Provide the [X, Y] coordinate of the cell's center where the given text is located.  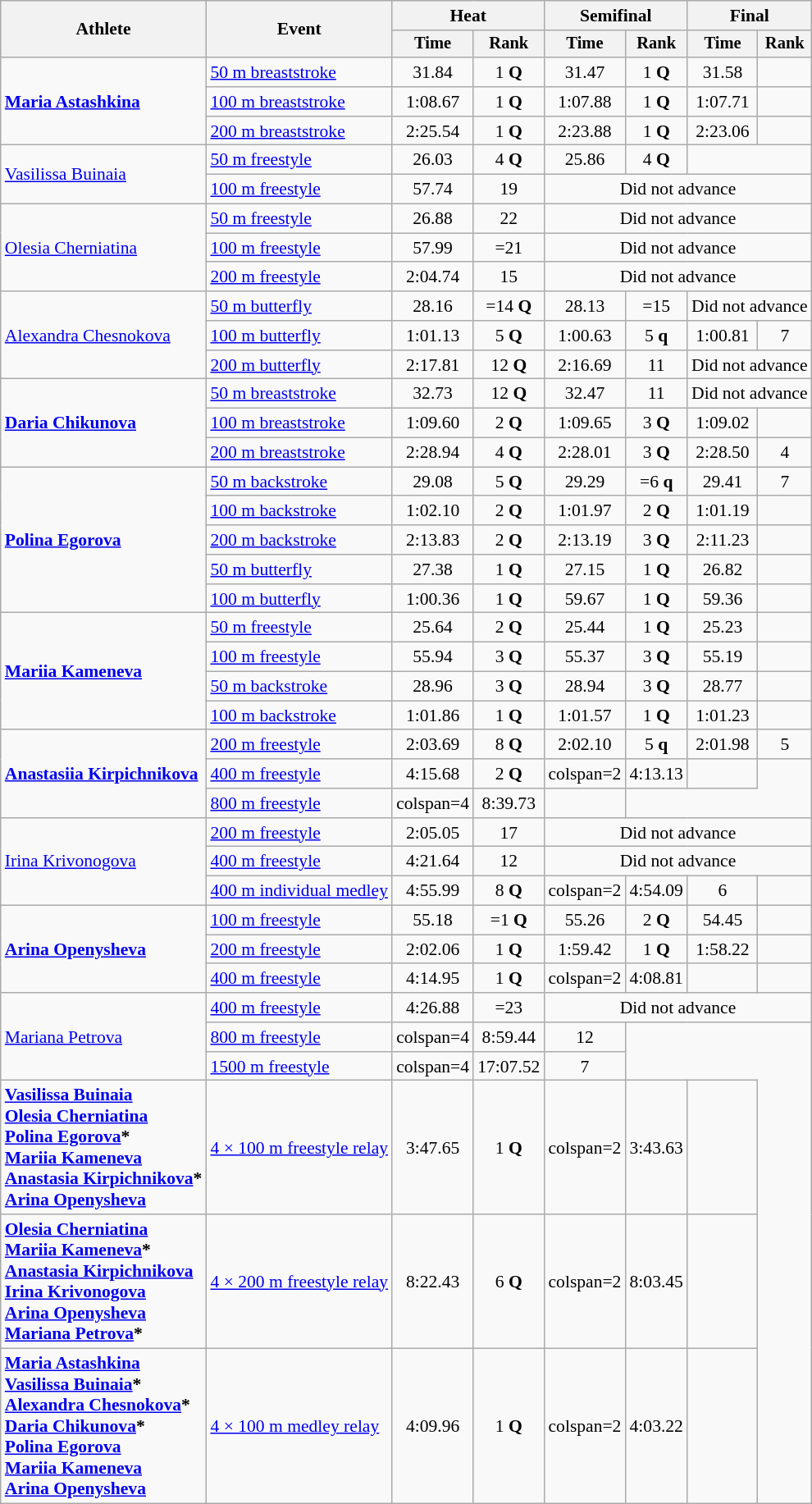
3:43.63 [656, 1147]
Vasilissa Buinaia [103, 174]
55.18 [433, 921]
2:23.06 [723, 131]
32.73 [433, 394]
59.67 [584, 599]
4 × 100 m medley relay [299, 1426]
4 [785, 453]
=14 Q [509, 306]
1:01.57 [584, 715]
55.26 [584, 921]
28.13 [584, 306]
Olesia CherniatinaMariia Kameneva*Anastasia KirpichnikovaIrina KrivonogovaArina OpenyshevaMariana Petrova* [103, 1282]
28.96 [433, 687]
Semifinal [615, 16]
32.47 [584, 394]
1:09.60 [433, 423]
=1 Q [509, 921]
Mariana Petrova [103, 1037]
1:01.86 [433, 715]
25.64 [433, 628]
57.74 [433, 190]
2:02.10 [584, 745]
1:01.13 [433, 336]
25.44 [584, 628]
4:15.68 [433, 774]
54.45 [723, 921]
Final [750, 16]
1:02.10 [433, 511]
1:01.19 [723, 511]
6 [723, 891]
1:07.88 [584, 102]
4:03.22 [656, 1426]
Alexandra Chesnokova [103, 335]
400 m individual medley [299, 891]
1:09.65 [584, 423]
1:09.02 [723, 423]
31.47 [584, 72]
Arina Openysheva [103, 950]
26.88 [433, 219]
Mariia Kameneva [103, 671]
17 [509, 833]
1:00.36 [433, 599]
27.15 [584, 569]
4:14.95 [433, 979]
2:04.74 [433, 277]
1500 m freestyle [299, 1067]
29.08 [433, 482]
8:22.43 [433, 1282]
31.84 [433, 72]
Athlete [103, 30]
2:13.83 [433, 540]
200 m backstroke [299, 540]
1:01.97 [584, 511]
28.16 [433, 306]
6 Q [509, 1282]
2:05.05 [433, 833]
5 [785, 745]
8:03.45 [656, 1282]
Olesia Cherniatina [103, 248]
1:00.81 [723, 336]
Irina Krivonogova [103, 862]
4:26.88 [433, 1008]
4:54.09 [656, 891]
=15 [656, 306]
Anastasiia Kirpichnikova [103, 775]
4:55.99 [433, 891]
3:47.65 [433, 1147]
28.77 [723, 687]
8:59.44 [509, 1037]
2:28.01 [584, 453]
Event [299, 30]
2:11.23 [723, 540]
22 [509, 219]
Maria AstashkinaVasilissa Buinaia*Alexandra Chesnokova*Daria Chikunova*Polina EgorovaMariia KamenevaArina Openysheva [103, 1426]
=21 [509, 248]
4:13.13 [656, 774]
19 [509, 190]
1:08.67 [433, 102]
31.58 [723, 72]
4:08.81 [656, 979]
1:59.42 [584, 949]
27.38 [433, 569]
57.99 [433, 248]
55.37 [584, 657]
Maria Astashkina [103, 102]
2:28.94 [433, 453]
4 × 100 m freestyle relay [299, 1147]
15 [509, 277]
Polina Egorova [103, 540]
29.41 [723, 482]
2:13.19 [584, 540]
25.86 [584, 160]
200 m butterfly [299, 365]
55.94 [433, 657]
25.23 [723, 628]
4:09.96 [433, 1426]
Vasilissa BuinaiaOlesia CherniatinaPolina Egorova*Mariia KamenevaAnastasia Kirpichnikova*Arina Openysheva [103, 1147]
1:00.63 [584, 336]
59.36 [723, 599]
2:02.06 [433, 949]
4:21.64 [433, 862]
2:01.98 [723, 745]
4 × 200 m freestyle relay [299, 1282]
55.19 [723, 657]
1:58.22 [723, 949]
Daria Chikunova [103, 423]
1:01.23 [723, 715]
2:23.88 [584, 131]
28.94 [584, 687]
26.03 [433, 160]
29.29 [584, 482]
2:16.69 [584, 365]
2:03.69 [433, 745]
2:25.54 [433, 131]
Heat [468, 16]
=6 q [656, 482]
1:07.71 [723, 102]
2:28.50 [723, 453]
2:17.81 [433, 365]
26.82 [723, 569]
=23 [509, 1008]
17:07.52 [509, 1067]
8:39.73 [509, 803]
